Scan for the cell matching the given text and deliver its (x, y) coordinate at center. 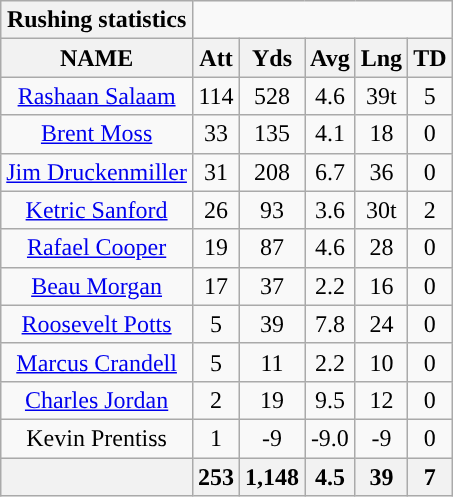
16 (381, 286)
Rushing statistics (97, 20)
Kevin Prentiss (97, 438)
Beau Morgan (97, 286)
93 (272, 210)
87 (272, 248)
17 (216, 286)
24 (381, 324)
10 (381, 362)
Ketric Sanford (97, 210)
31 (216, 172)
-9.0 (330, 438)
26 (216, 210)
33 (216, 134)
253 (216, 477)
Jim Druckenmiller (97, 172)
Avg (330, 58)
Rashaan Salaam (97, 96)
Brent Moss (97, 134)
39t (381, 96)
37 (272, 286)
11 (272, 362)
208 (272, 172)
Roosevelt Potts (97, 324)
7.8 (330, 324)
7 (430, 477)
Marcus Crandell (97, 362)
18 (381, 134)
135 (272, 134)
1,148 (272, 477)
9.5 (330, 400)
4.1 (330, 134)
12 (381, 400)
36 (381, 172)
Att (216, 58)
1 (216, 438)
6.7 (330, 172)
NAME (97, 58)
28 (381, 248)
Yds (272, 58)
Rafael Cooper (97, 248)
3.6 (330, 210)
114 (216, 96)
30t (381, 210)
4.5 (330, 477)
528 (272, 96)
Lng (381, 58)
TD (430, 58)
Charles Jordan (97, 400)
